Return (X, Y) of the center of cell containing provided text 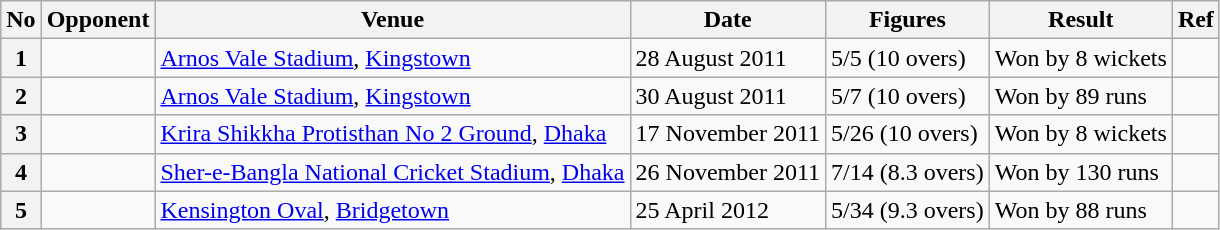
Won by 89 runs (1080, 96)
7/14 (8.3 overs) (908, 172)
1 (21, 58)
Kensington Oval, Bridgetown (392, 210)
Krira Shikkha Protisthan No 2 Ground, Dhaka (392, 134)
4 (21, 172)
26 November 2011 (728, 172)
5/34 (9.3 overs) (908, 210)
Won by 130 runs (1080, 172)
5 (21, 210)
Result (1080, 20)
5/26 (10 overs) (908, 134)
No (21, 20)
Won by 88 runs (1080, 210)
3 (21, 134)
5/7 (10 overs) (908, 96)
30 August 2011 (728, 96)
25 April 2012 (728, 210)
17 November 2011 (728, 134)
Figures (908, 20)
Venue (392, 20)
Opponent (98, 20)
28 August 2011 (728, 58)
5/5 (10 overs) (908, 58)
Date (728, 20)
Sher-e-Bangla National Cricket Stadium, Dhaka (392, 172)
Ref (1196, 20)
2 (21, 96)
